Detect which cell encompasses the target text, then output its (x, y) center coordinate. 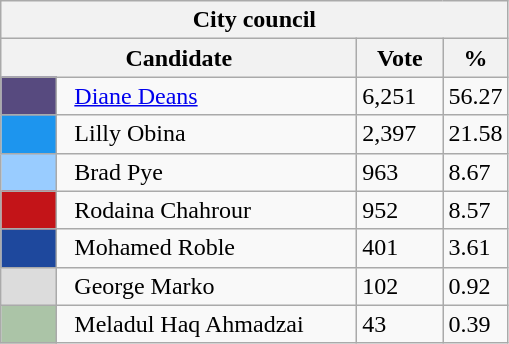
George Marko (207, 286)
0.92 (476, 286)
102 (400, 286)
6,251 (400, 96)
2,397 (400, 134)
Lilly Obina (207, 134)
952 (400, 210)
Meladul Haq Ahmadzai (207, 324)
8.67 (476, 172)
Diane Deans (207, 96)
43 (400, 324)
Vote (400, 58)
401 (400, 248)
Mohamed Roble (207, 248)
3.61 (476, 248)
0.39 (476, 324)
Rodaina Chahrour (207, 210)
8.57 (476, 210)
56.27 (476, 96)
City council (254, 20)
Candidate (179, 58)
Brad Pye (207, 172)
21.58 (476, 134)
% (476, 58)
963 (400, 172)
